Identify which cell holds the provided text, then report its (X, Y) central coordinate. 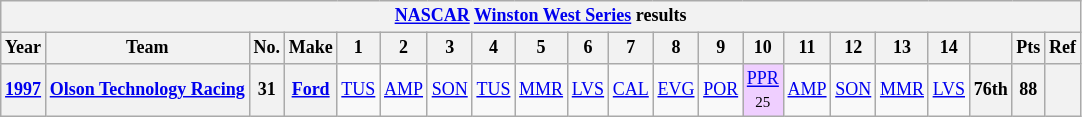
Team (147, 48)
9 (721, 48)
4 (494, 48)
Year (24, 48)
14 (948, 48)
7 (630, 48)
No. (266, 48)
10 (762, 48)
NASCAR Winston West Series results (541, 16)
Olson Technology Racing (147, 90)
1 (358, 48)
76th (990, 90)
2 (404, 48)
88 (1028, 90)
8 (676, 48)
Make (310, 48)
1997 (24, 90)
Ref (1063, 48)
EVG (676, 90)
PPR25 (762, 90)
12 (854, 48)
6 (588, 48)
11 (807, 48)
POR (721, 90)
CAL (630, 90)
Ford (310, 90)
31 (266, 90)
Pts (1028, 48)
13 (902, 48)
5 (542, 48)
3 (450, 48)
